For the text-containing cell, return its midpoint in [X, Y] coordinate format. 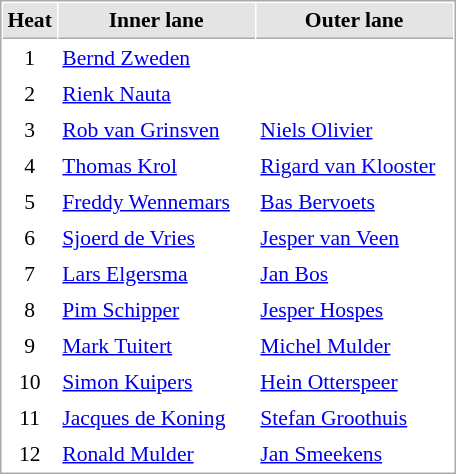
Jan Smeekens [354, 453]
11 [30, 417]
Hein Otterspeer [354, 381]
Stefan Groothuis [354, 417]
4 [30, 165]
6 [30, 237]
5 [30, 201]
Jacques de Koning [156, 417]
Rob van Grinsven [156, 129]
Bas Bervoets [354, 201]
Mark Tuitert [156, 345]
Heat [30, 21]
Pim Schipper [156, 309]
9 [30, 345]
Sjoerd de Vries [156, 237]
10 [30, 381]
Bernd Zweden [156, 57]
Thomas Krol [156, 165]
Rienk Nauta [156, 93]
Outer lane [354, 21]
Michel Mulder [354, 345]
Jesper van Veen [354, 237]
Freddy Wennemars [156, 201]
12 [30, 453]
Rigard van Klooster [354, 165]
1 [30, 57]
Niels Olivier [354, 129]
2 [30, 93]
Ronald Mulder [156, 453]
3 [30, 129]
Simon Kuipers [156, 381]
7 [30, 273]
Jesper Hospes [354, 309]
Inner lane [156, 21]
Lars Elgersma [156, 273]
8 [30, 309]
Jan Bos [354, 273]
